Return [X, Y] of the center of cell containing provided text 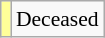
Deceased [58, 19]
